Output the [X, Y] coordinate of the center of the cell containing the given text.  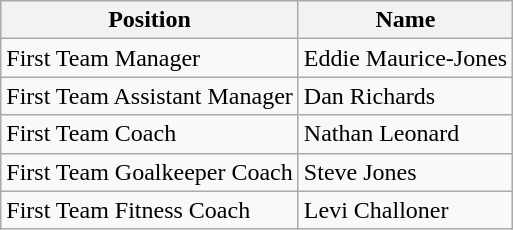
Name [405, 20]
First Team Goalkeeper Coach [150, 172]
Nathan Leonard [405, 134]
First Team Manager [150, 58]
Steve Jones [405, 172]
Levi Challoner [405, 210]
Eddie Maurice-Jones [405, 58]
First Team Coach [150, 134]
Dan Richards [405, 96]
First Team Fitness Coach [150, 210]
Position [150, 20]
First Team Assistant Manager [150, 96]
